Locate the cell with the specified text and output its [x, y] center coordinate. 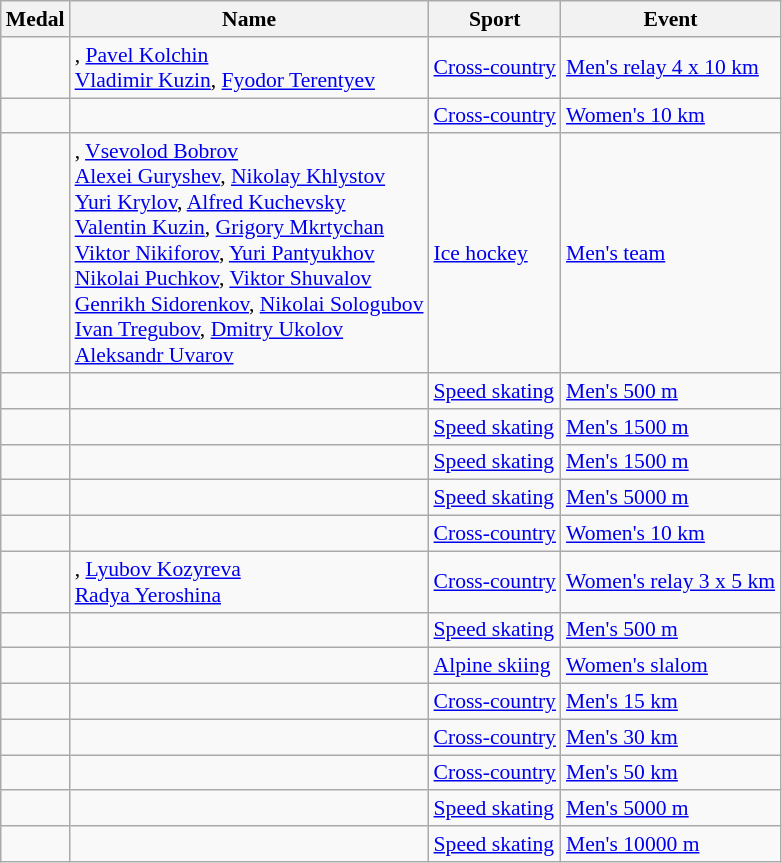
Name [250, 19]
Men's 10000 m [670, 844]
, Pavel Kolchin Vladimir Kuzin, Fyodor Terentyev [250, 68]
Event [670, 19]
Ice hockey [495, 254]
Men's team [670, 254]
Men's 30 km [670, 737]
Men's 15 km [670, 702]
Men's 50 km [670, 773]
Men's relay 4 x 10 km [670, 68]
Women's slalom [670, 666]
Women's relay 3 x 5 km [670, 582]
, Lyubov KozyrevaRadya Yeroshina [250, 582]
Sport [495, 19]
Alpine skiing [495, 666]
Medal [36, 19]
